Capture the cell that displays the provided text and extract its [x, y] central coordinate. 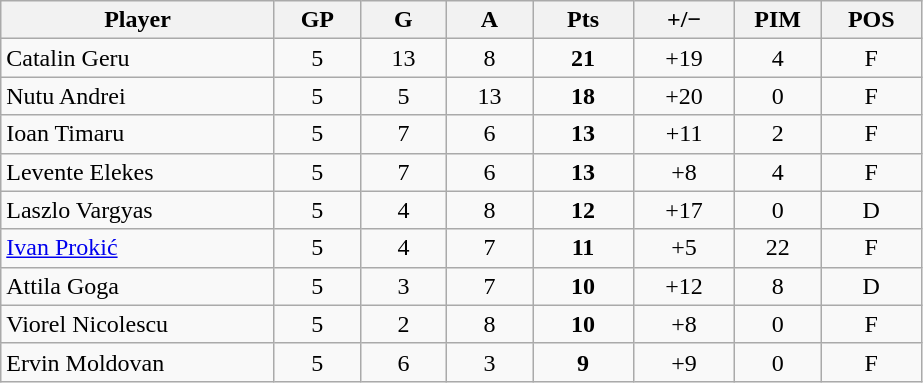
GP [317, 20]
A [489, 20]
Ioan Timaru [138, 134]
+20 [684, 96]
+5 [684, 248]
Nutu Andrei [138, 96]
PIM [778, 20]
Ervin Moldovan [138, 362]
+17 [684, 210]
Player [138, 20]
Catalin Geru [138, 58]
21 [582, 58]
+12 [684, 286]
+9 [684, 362]
18 [582, 96]
9 [582, 362]
Pts [582, 20]
12 [582, 210]
Laszlo Vargyas [138, 210]
G [403, 20]
Attila Goga [138, 286]
Ivan Prokić [138, 248]
+19 [684, 58]
Levente Elekes [138, 172]
22 [778, 248]
+11 [684, 134]
11 [582, 248]
+/− [684, 20]
Viorel Nicolescu [138, 324]
POS [872, 20]
